Pinpoint the cell where the given text exists, returning its (x, y) midpoint coordinate. 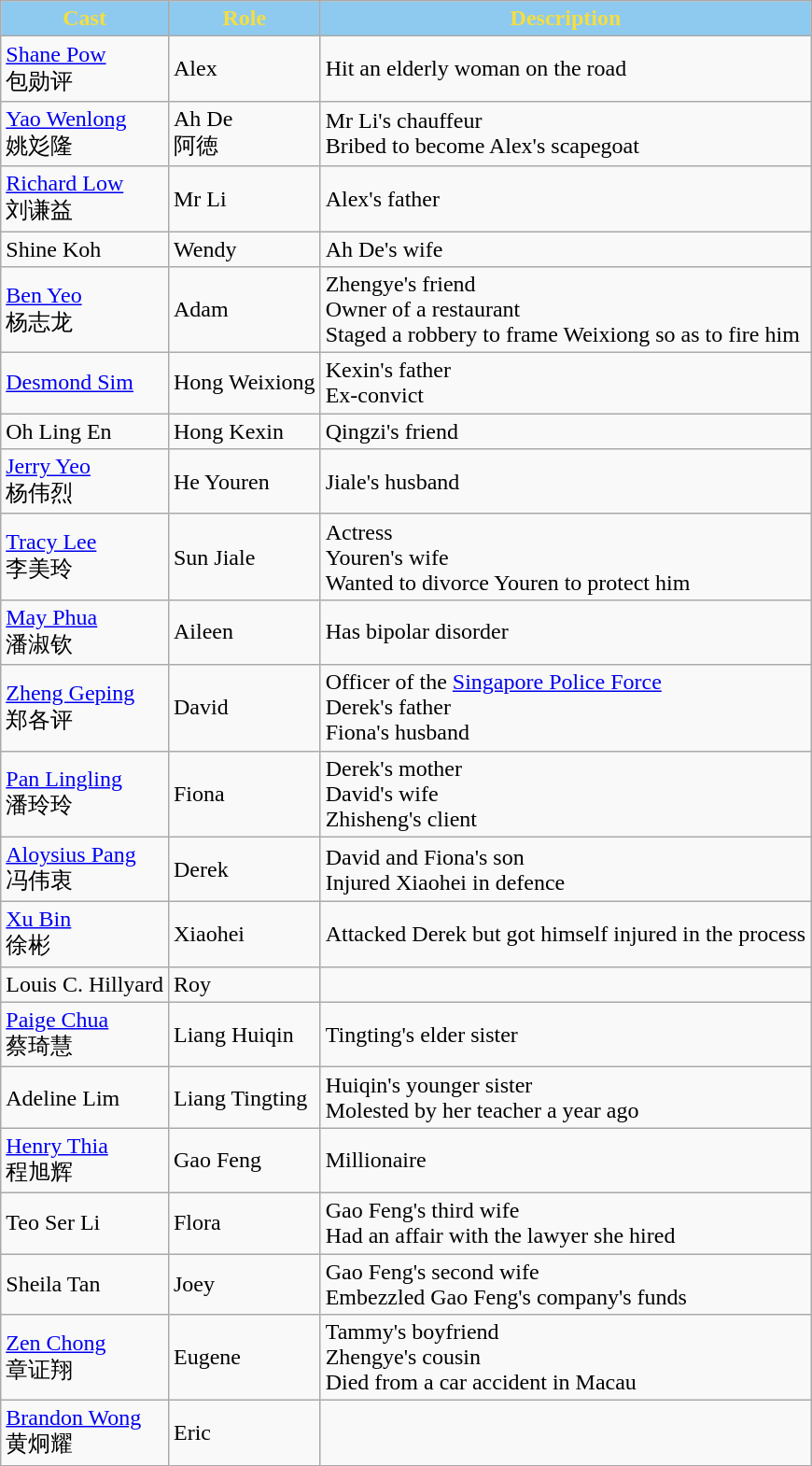
Hong Kexin (245, 431)
Louis C. Hillyard (85, 984)
Ah De 阿徳 (245, 134)
David (245, 708)
Millionaire (566, 1161)
Henry Thia 程旭辉 (85, 1161)
Richard Low 刘谦益 (85, 199)
Tammy's boyfriendZhengye's cousinDied from a car accident in Macau (566, 1358)
Sun Jiale (245, 557)
Ah De's wife (566, 249)
David and Fiona's sonInjured Xiaohei in defence (566, 869)
He Youren (245, 482)
Sheila Tan (85, 1283)
Zen Chong 章证翔 (85, 1358)
Jerry Yeo 杨伟烈 (85, 482)
Fiona (245, 794)
Shane Pow 包勋评 (85, 69)
Brandon Wong 黄炯耀 (85, 1433)
Alex (245, 69)
Paige Chua 蔡琦慧 (85, 1035)
Hit an elderly woman on the road (566, 69)
Liang Tingting (245, 1098)
Xiaohei (245, 935)
Zheng Geping 郑各评 (85, 708)
Aileen (245, 632)
Adam (245, 310)
Tingting's elder sister (566, 1035)
Role (245, 19)
Officer of the Singapore Police ForceDerek's fatherFiona's husband (566, 708)
Flora (245, 1223)
May Phua 潘淑钦 (85, 632)
Ben Yeo 杨志龙 (85, 310)
Wendy (245, 249)
Mr Li's chauffeurBribed to become Alex's scapegoat (566, 134)
Zhengye's friendOwner of a restaurantStaged a robbery to frame Weixiong so as to fire him (566, 310)
Desmond Sim (85, 383)
Aloysius Pang 冯伟衷 (85, 869)
Yao Wenlong 姚彣隆 (85, 134)
Eugene (245, 1358)
Hong Weixiong (245, 383)
Teo Ser Li (85, 1223)
Jiale's husband (566, 482)
Mr Li (245, 199)
Gao Feng's second wifeEmbezzled Gao Feng's company's funds (566, 1283)
Derek (245, 869)
Huiqin's younger sisterMolested by her teacher a year ago (566, 1098)
Has bipolar disorder (566, 632)
Qingzi's friend (566, 431)
Alex's father (566, 199)
Gao Feng's third wifeHad an affair with the lawyer she hired (566, 1223)
Joey (245, 1283)
Xu Bin 徐彬 (85, 935)
Adeline Lim (85, 1098)
Derek's motherDavid's wifeZhisheng's client (566, 794)
ActressYouren's wifeWanted to divorce Youren to protect him (566, 557)
Tracy Lee 李美玲 (85, 557)
Gao Feng (245, 1161)
Attacked Derek but got himself injured in the process (566, 935)
Roy (245, 984)
Pan Lingling 潘玲玲 (85, 794)
Oh Ling En (85, 431)
Kexin's fatherEx-convict (566, 383)
Shine Koh (85, 249)
Liang Huiqin (245, 1035)
Cast (85, 19)
Description (566, 19)
Eric (245, 1433)
